Find where the given text appears and provide that cell's center as [x, y] coordinate. 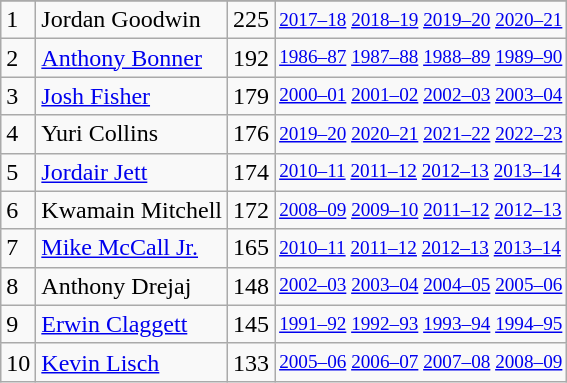
5 [18, 172]
2 [18, 58]
1991–92 1992–93 1993–94 1994–95 [421, 324]
172 [252, 210]
9 [18, 324]
Anthony Bonner [132, 58]
Jordair Jett [132, 172]
2019–20 2020–21 2021–22 2022–23 [421, 134]
2017–18 2018–19 2019–20 2020–21 [421, 20]
176 [252, 134]
2008–09 2009–10 2011–12 2012–13 [421, 210]
Anthony Drejaj [132, 286]
6 [18, 210]
179 [252, 96]
1986–87 1987–88 1988–89 1989–90 [421, 58]
Mike McCall Jr. [132, 248]
Erwin Claggett [132, 324]
225 [252, 20]
Yuri Collins [132, 134]
145 [252, 324]
Kwamain Mitchell [132, 210]
148 [252, 286]
165 [252, 248]
1 [18, 20]
3 [18, 96]
8 [18, 286]
2002–03 2003–04 2004–05 2005–06 [421, 286]
2005–06 2006–07 2007–08 2008–09 [421, 362]
10 [18, 362]
174 [252, 172]
4 [18, 134]
Kevin Lisch [132, 362]
133 [252, 362]
2000–01 2001–02 2002–03 2003–04 [421, 96]
192 [252, 58]
Jordan Goodwin [132, 20]
7 [18, 248]
Josh Fisher [132, 96]
